Find where the given text appears and provide that cell's center as [X, Y] coordinate. 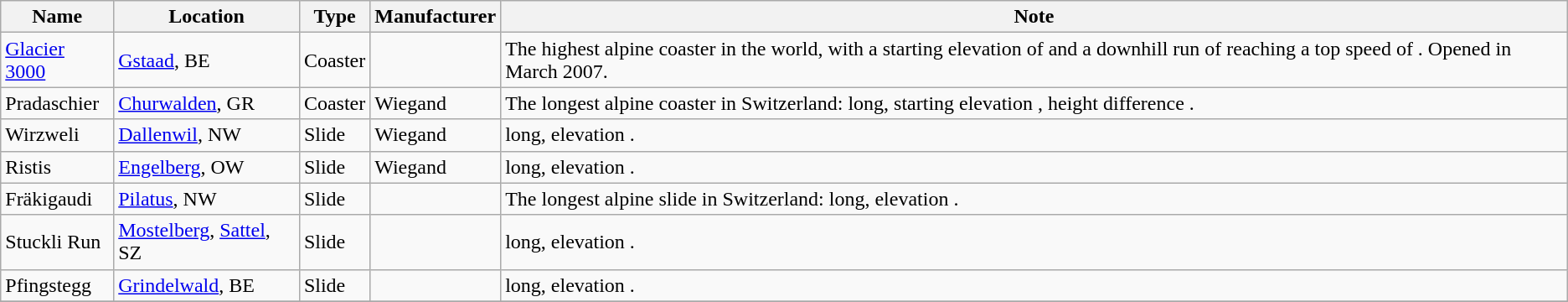
The longest alpine slide in Switzerland: long, elevation . [1034, 199]
Dallenwil, NW [207, 135]
Pfingstegg [57, 285]
Grindelwald, BE [207, 285]
The highest alpine coaster in the world, with a starting elevation of and a downhill run of reaching a top speed of . Opened in March 2007. [1034, 60]
Manufacturer [436, 17]
Stuckli Run [57, 242]
Churwalden, GR [207, 103]
Note [1034, 17]
Name [57, 17]
Ristis [57, 167]
Fräkigaudi [57, 199]
Location [207, 17]
Pilatus, NW [207, 199]
Engelberg, OW [207, 167]
Pradaschier [57, 103]
Glacier 3000 [57, 60]
The longest alpine coaster in Switzerland: long, starting elevation , height difference . [1034, 103]
Type [334, 17]
Wirzweli [57, 135]
Mostelberg, Sattel, SZ [207, 242]
Gstaad, BE [207, 60]
